Output the [X, Y] coordinate of the center of the cell containing the given text.  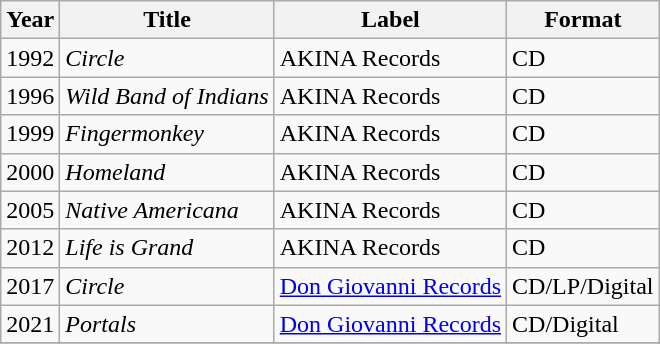
1996 [30, 96]
Fingermonkey [167, 134]
1992 [30, 58]
Life is Grand [167, 248]
Wild Band of Indians [167, 96]
Format [583, 20]
2021 [30, 324]
CD/Digital [583, 324]
Homeland [167, 172]
Native Americana [167, 210]
Title [167, 20]
2012 [30, 248]
CD/LP/Digital [583, 286]
1999 [30, 134]
2005 [30, 210]
2000 [30, 172]
Label [390, 20]
Portals [167, 324]
2017 [30, 286]
Year [30, 20]
